Determine the (X, Y) coordinate at the center of the cell enclosing the given text.  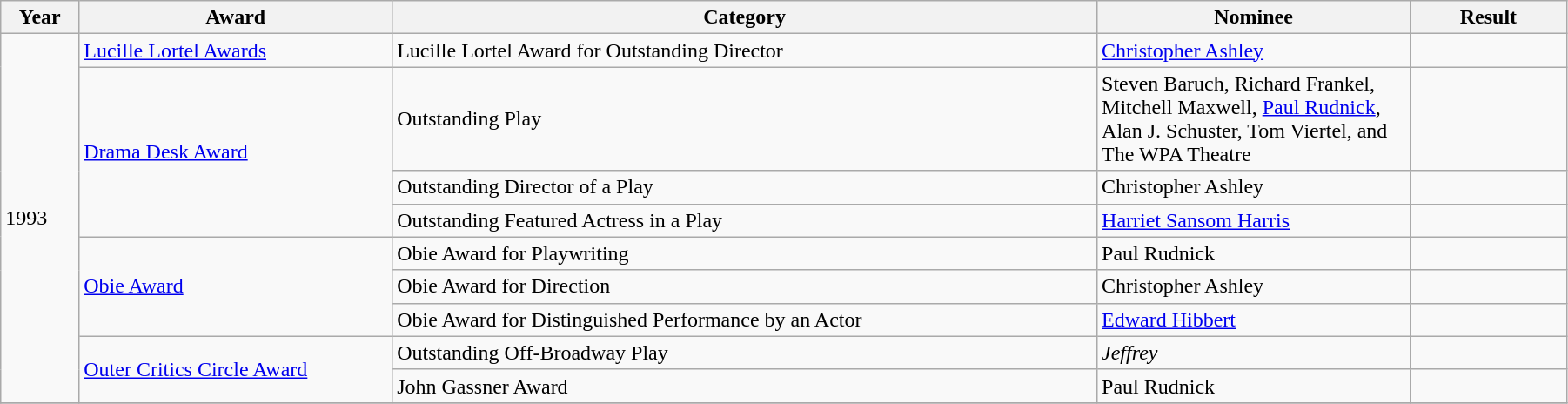
Lucille Lortel Award for Outstanding Director (745, 50)
Award (236, 17)
Obie Award for Direction (745, 286)
Lucille Lortel Awards (236, 50)
Jeffrey (1254, 353)
Edward Hibbert (1254, 320)
Outstanding Off-Broadway Play (745, 353)
Result (1488, 17)
Nominee (1254, 17)
Outstanding Featured Actress in a Play (745, 220)
Outstanding Play (745, 118)
Steven Baruch, Richard Frankel, Mitchell Maxwell, Paul Rudnick, Alan J. Schuster, Tom Viertel, and The WPA Theatre (1254, 118)
Year (40, 17)
Outer Critics Circle Award (236, 369)
Drama Desk Award (236, 151)
Harriet Sansom Harris (1254, 220)
Obie Award (236, 286)
Obie Award for Playwriting (745, 253)
Category (745, 17)
John Gassner Award (745, 386)
1993 (40, 219)
Outstanding Director of a Play (745, 187)
Obie Award for Distinguished Performance by an Actor (745, 320)
